Determine the (X, Y) coordinate at the center of the cell enclosing the given text.  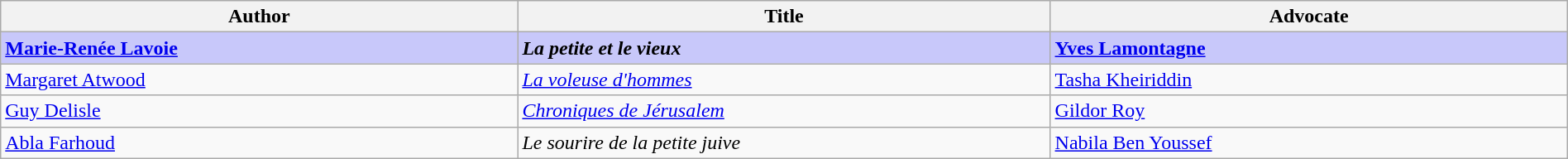
Guy Delisle (260, 111)
Gildor Roy (1308, 111)
Marie-Renée Lavoie (260, 48)
Chroniques de Jérusalem (784, 111)
La voleuse d'hommes (784, 79)
La petite et le vieux (784, 48)
Title (784, 17)
Le sourire de la petite juive (784, 142)
Abla Farhoud (260, 142)
Advocate (1308, 17)
Author (260, 17)
Margaret Atwood (260, 79)
Tasha Kheiriddin (1308, 79)
Nabila Ben Youssef (1308, 142)
Yves Lamontagne (1308, 48)
